For the text-containing cell, return its midpoint in [X, Y] coordinate format. 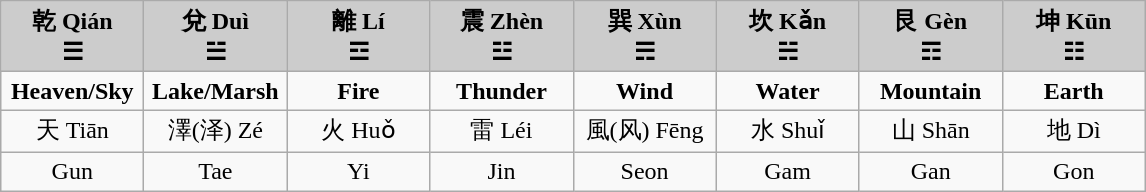
澤(泽) Zé [216, 132]
離 Lí☲ [358, 36]
Heaven/Sky [72, 91]
Earth [1074, 91]
巽 Xùn☴ [644, 36]
坤 Kūn☷ [1074, 36]
Tae [216, 171]
地 Dì [1074, 132]
Wind [644, 91]
Jin [502, 171]
Seon [644, 171]
Water [788, 91]
水 Shuǐ [788, 132]
山 Shān [930, 132]
艮 Gèn☶ [930, 36]
Thunder [502, 91]
坎 Kǎn☵ [788, 36]
Gon [1074, 171]
Mountain [930, 91]
天 Tiān [72, 132]
風(风) Fēng [644, 132]
Yi [358, 171]
Gun [72, 171]
Gam [788, 171]
雷 Léi [502, 132]
火 Huǒ [358, 132]
Lake/Marsh [216, 91]
兌 Duì☱ [216, 36]
震 Zhèn☳ [502, 36]
乾 Qián☰ [72, 36]
Fire [358, 91]
Gan [930, 171]
